Scan for the cell matching the given text and deliver its (X, Y) coordinate at center. 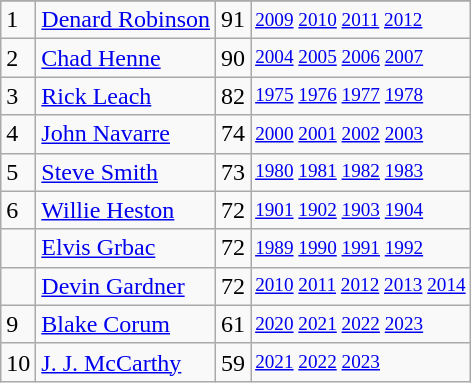
1975 1976 1977 1978 (361, 96)
82 (234, 96)
1980 1981 1982 1983 (361, 172)
9 (18, 324)
2000 2001 2002 2003 (361, 134)
Willie Heston (126, 210)
Rick Leach (126, 96)
2 (18, 58)
1989 1990 1991 1992 (361, 248)
2009 2010 2011 2012 (361, 20)
2021 2022 2023 (361, 362)
Devin Gardner (126, 286)
1 (18, 20)
Blake Corum (126, 324)
John Navarre (126, 134)
2004 2005 2006 2007 (361, 58)
2010 2011 2012 2013 2014 (361, 286)
73 (234, 172)
Denard Robinson (126, 20)
2020 2021 2022 2023 (361, 324)
61 (234, 324)
5 (18, 172)
Steve Smith (126, 172)
10 (18, 362)
59 (234, 362)
3 (18, 96)
91 (234, 20)
1901 1902 1903 1904 (361, 210)
4 (18, 134)
J. J. McCarthy (126, 362)
6 (18, 210)
90 (234, 58)
Elvis Grbac (126, 248)
Chad Henne (126, 58)
74 (234, 134)
